Search for the cell housing the specified text and yield its (X, Y) center coordinate. 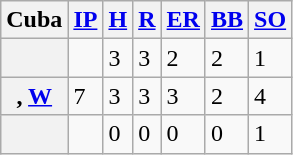
4 (270, 96)
ER (183, 20)
R (147, 20)
7 (86, 96)
SO (270, 20)
BB (226, 20)
Cuba (34, 20)
, W (34, 96)
IP (86, 20)
H (118, 20)
